Detect which cell encompasses the target text, then output its (x, y) center coordinate. 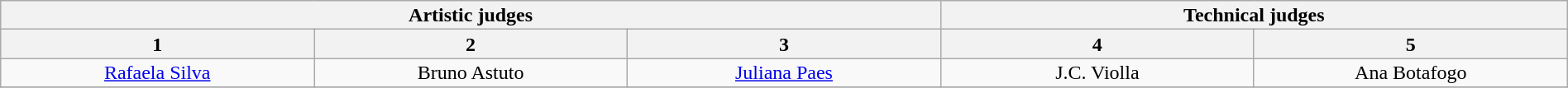
1 (157, 44)
Artistic judges (471, 15)
3 (784, 44)
2 (471, 44)
Juliana Paes (784, 72)
J.C. Violla (1097, 72)
4 (1097, 44)
Technical judges (1254, 15)
Rafaela Silva (157, 72)
5 (1411, 44)
Ana Botafogo (1411, 72)
Bruno Astuto (471, 72)
